Output the [X, Y] coordinate of the center of the cell containing the given text.  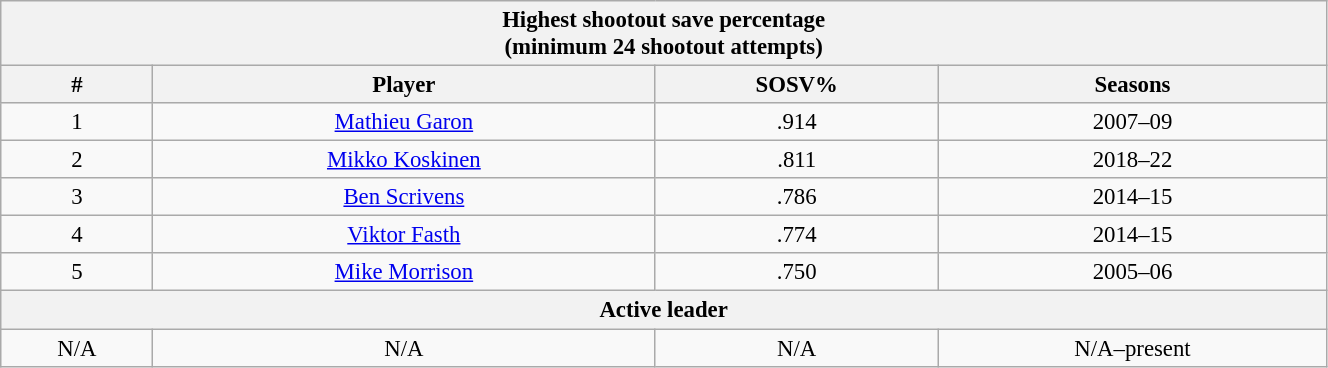
Mike Morrison [404, 273]
.750 [797, 273]
Ben Scrivens [404, 197]
2018–22 [1133, 160]
.786 [797, 197]
3 [77, 197]
2007–09 [1133, 122]
2005–06 [1133, 273]
2 [77, 160]
N/A–present [1133, 348]
Highest shootout save percentage(minimum 24 shootout attempts) [664, 34]
.811 [797, 160]
Mathieu Garon [404, 122]
Mikko Koskinen [404, 160]
Active leader [664, 310]
.774 [797, 235]
.914 [797, 122]
4 [77, 235]
# [77, 85]
SOSV% [797, 85]
5 [77, 273]
Player [404, 85]
1 [77, 122]
Viktor Fasth [404, 235]
Seasons [1133, 85]
